For the text-containing cell, return its midpoint in [x, y] coordinate format. 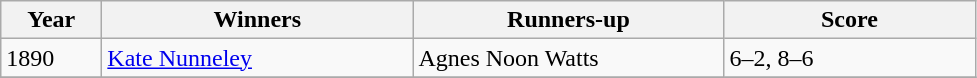
6–2, 8–6 [850, 58]
Year [52, 20]
Score [850, 20]
Winners [258, 20]
Runners-up [568, 20]
Agnes Noon Watts [568, 58]
1890 [52, 58]
Kate Nunneley [258, 58]
